Extract the (x, y) coordinate from the center of the cell holding the provided text.  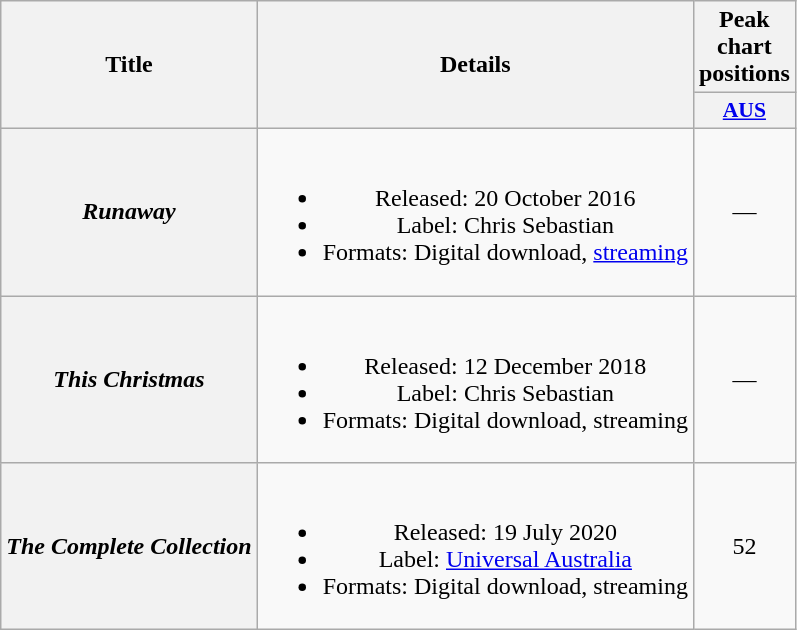
Details (475, 65)
Released: 12 December 2018Label: Chris SebastianFormats: Digital download, streaming (475, 380)
Title (129, 65)
This Christmas (129, 380)
The Complete Collection (129, 546)
Released: 19 July 2020Label: Universal AustraliaFormats: Digital download, streaming (475, 546)
AUS (744, 111)
Peak chart positions (744, 47)
Released: 20 October 2016Label: Chris SebastianFormats: Digital download, streaming (475, 212)
Runaway (129, 212)
52 (744, 546)
